For the text-containing cell, return its midpoint in [x, y] coordinate format. 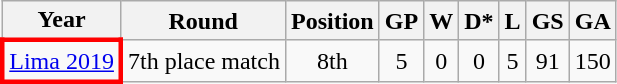
Year [62, 21]
D* [479, 21]
W [442, 21]
L [512, 21]
91 [548, 60]
150 [592, 60]
GS [548, 21]
GP [401, 21]
7th place match [204, 60]
Position [332, 21]
8th [332, 60]
Round [204, 21]
Lima 2019 [62, 60]
GA [592, 21]
